Determine the [x, y] coordinate at the center of the cell enclosing the given text.  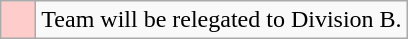
Team will be relegated to Division B. [222, 20]
